Return (X, Y) of the center of cell containing provided text 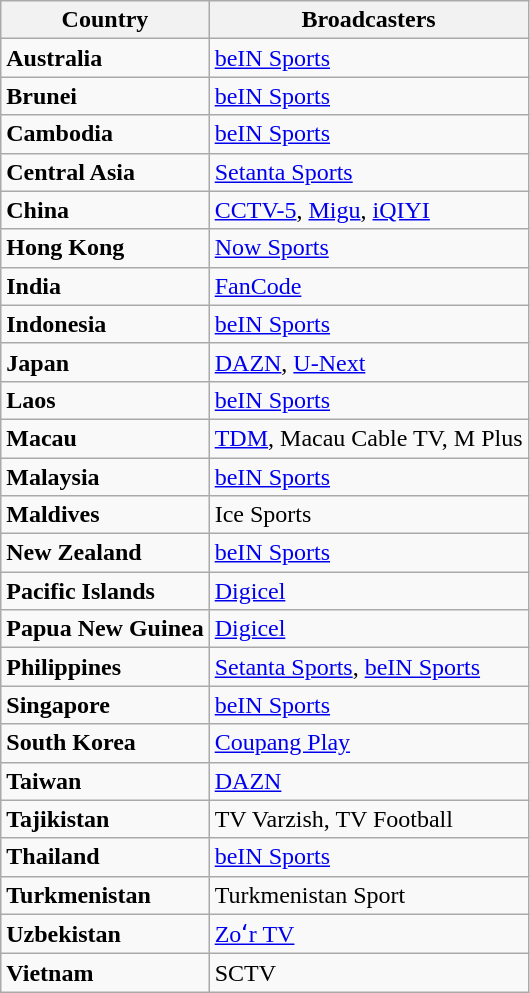
Papua New Guinea (105, 629)
Central Asia (105, 172)
Zoʻr TV (368, 934)
TDM, Macau Cable TV, M Plus (368, 438)
India (105, 286)
Turkmenistan (105, 895)
South Korea (105, 743)
Maldives (105, 515)
Indonesia (105, 324)
Brunei (105, 96)
Now Sports (368, 248)
New Zealand (105, 553)
Turkmenistan Sport (368, 895)
CCTV-5, Migu, iQIYI (368, 210)
China (105, 210)
Broadcasters (368, 20)
Japan (105, 362)
Laos (105, 400)
Australia (105, 58)
Tajikistan (105, 819)
Pacific Islands (105, 591)
SCTV (368, 973)
Singapore (105, 705)
Vietnam (105, 973)
Malaysia (105, 477)
Cambodia (105, 134)
DAZN, U-Next (368, 362)
Taiwan (105, 781)
Philippines (105, 667)
FanCode (368, 286)
TV Varzish, TV Football (368, 819)
Ice Sports (368, 515)
Setanta Sports (368, 172)
Setanta Sports, beIN Sports (368, 667)
Thailand (105, 857)
Country (105, 20)
Coupang Play (368, 743)
Uzbekistan (105, 934)
Macau (105, 438)
DAZN (368, 781)
Hong Kong (105, 248)
